Provide the [x, y] coordinate of the cell's center where the given text is located.  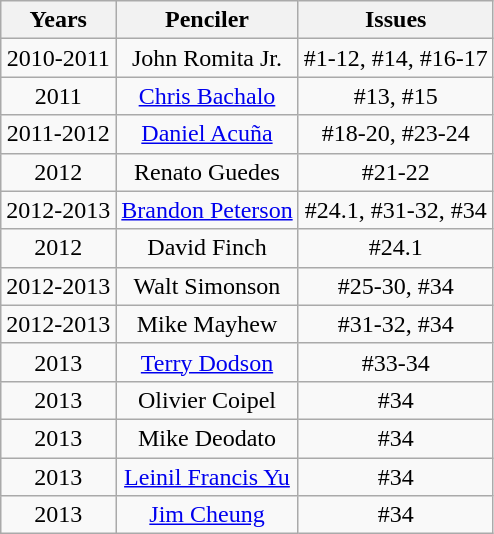
#25-30, #34 [396, 286]
Daniel Acuña [207, 134]
Terry Dodson [207, 362]
Jim Cheung [207, 515]
Olivier Coipel [207, 400]
Leinil Francis Yu [207, 477]
#13, #15 [396, 96]
#18-20, #23-24 [396, 134]
Mike Deodato [207, 438]
Mike Mayhew [207, 324]
Walt Simonson [207, 286]
#24.1, #31-32, #34 [396, 210]
2010-2011 [58, 58]
#31-32, #34 [396, 324]
Brandon Peterson [207, 210]
2011-2012 [58, 134]
Chris Bachalo [207, 96]
#24.1 [396, 248]
Issues [396, 20]
#21-22 [396, 172]
Renato Guedes [207, 172]
#1-12, #14, #16-17 [396, 58]
2011 [58, 96]
David Finch [207, 248]
#33-34 [396, 362]
Penciler [207, 20]
Years [58, 20]
John Romita Jr. [207, 58]
